Provide the (X, Y) coordinate of the cell's center where the given text is located.  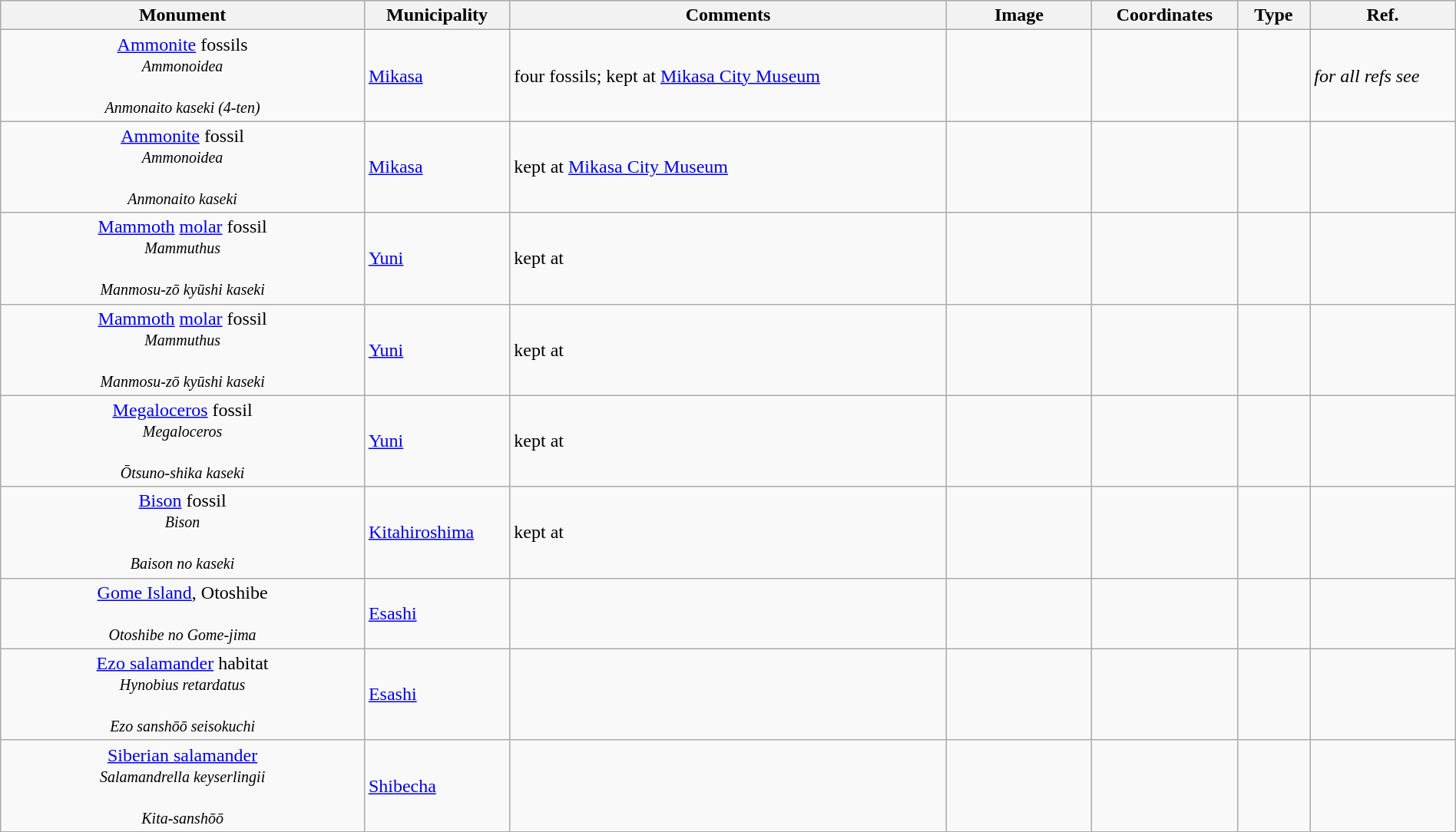
four fossils; kept at Mikasa City Museum (728, 75)
Kitahiroshima (436, 533)
Ref. (1382, 15)
Coordinates (1164, 15)
Image (1018, 15)
Gome Island, OtoshibeOtoshibe no Gome-jima (183, 613)
kept at Mikasa City Museum (728, 167)
Ezo salamander habitatHynobius retardatusEzo sanshōō seisokuchi (183, 694)
Megaloceros fossilMegalocerosŌtsuno-shika kaseki (183, 441)
Shibecha (436, 786)
Comments (728, 15)
for all refs see (1382, 75)
Municipality (436, 15)
Type (1273, 15)
Bison fossilBisonBaison no kaseki (183, 533)
Siberian salamanderSalamandrella keyserlingiiKita-sanshōō (183, 786)
Ammonite fossilAmmonoideaAnmonaito kaseki (183, 167)
Monument (183, 15)
Ammonite fossilsAmmonoideaAnmonaito kaseki (4-ten) (183, 75)
